Extract the (X, Y) coordinate from the center of the cell holding the provided text.  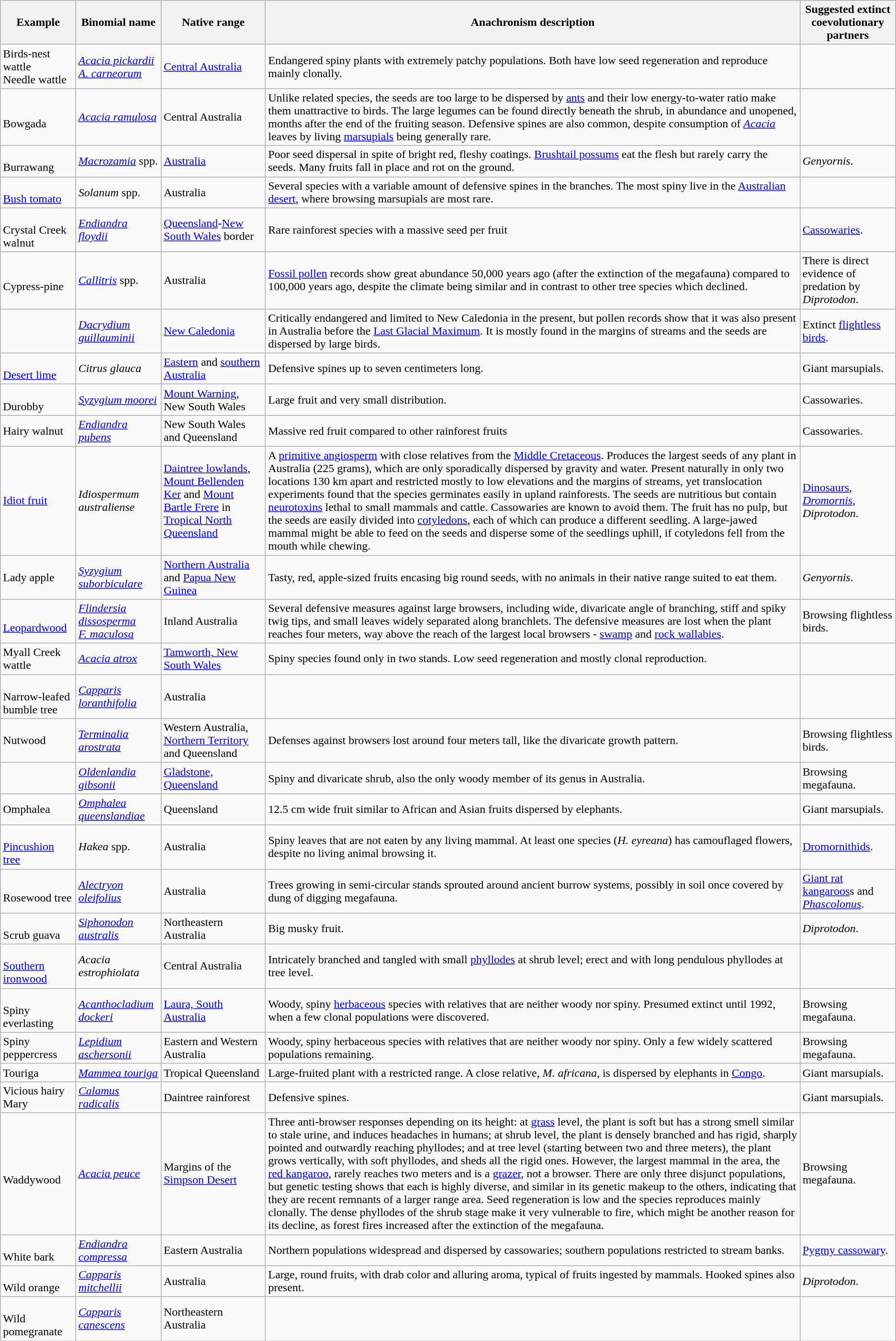
Hakea spp. (118, 847)
Durobby (38, 399)
Anachronism description (533, 23)
Oldenlandia gibsonii (118, 778)
Desert lime (38, 369)
Waddywood (38, 1173)
New South Wales and Queensland (213, 431)
Big musky fruit. (533, 929)
Defensive spines up to seven centimeters long. (533, 369)
Acacia ramulosa (118, 117)
12.5 cm wide fruit similar to African and Asian fruits dispersed by elephants. (533, 809)
Eastern and southern Australia (213, 369)
Callitris spp. (118, 281)
Syzygium moorei (118, 399)
Rare rainforest species with a massive seed per fruit (533, 230)
Queensland (213, 809)
Omphalea queenslandiae (118, 809)
Cypress-pine (38, 281)
Spiny species found only in two stands. Low seed regeneration and mostly clonal reproduction. (533, 659)
Capparis loranthifolia (118, 697)
Large fruit and very small distribution. (533, 399)
Inland Australia (213, 621)
Pygmy cassowary. (848, 1250)
Wild orange (38, 1281)
Endiandra pubens (118, 431)
Macrozamia spp. (118, 161)
Daintree lowlands, Mount Bellenden Ker and Mount Bartle Frere in Tropical North Queensland (213, 501)
Spiny and divaricate shrub, also the only woody member of its genus in Australia. (533, 778)
Mammea touriga (118, 1072)
Crystal Creek walnut (38, 230)
Giant rat kangarooss and Phascolonus. (848, 891)
Spiny everlasting (38, 1010)
Wild pomegranate (38, 1319)
Daintree rainforest (213, 1097)
Alectryon oleifolius (118, 891)
Large, round fruits, with drab color and alluring aroma, typical of fruits ingested by mammals. Hooked spines also present. (533, 1281)
New Caledonia (213, 331)
Pincushion tree (38, 847)
Trees growing in semi-circular stands sprouted around ancient burrow systems, possibly in soil once covered by dung of digging megafauna. (533, 891)
Acacia atrox (118, 659)
Myall Creek wattle (38, 659)
Defenses against browsers lost around four meters tall, like the divaricate growth pattern. (533, 741)
Queensland-New South Wales border (213, 230)
Eastern and Western Australia (213, 1048)
Syzygium suborbiculare (118, 577)
Intricately branched and tangled with small phyllodes at shrub level; erect and with long pendulous phyllodes at tree level. (533, 966)
Citrus glauca (118, 369)
Idiot fruit (38, 501)
Lepidium aschersonii (118, 1048)
Northern Australia and Papua New Guinea (213, 577)
Siphonodon australis (118, 929)
Bowgada (38, 117)
Omphalea (38, 809)
Woody, spiny herbaceous species with relatives that are neither woody nor spiny. Only a few widely scattered populations remaining. (533, 1048)
Gladstone, Queensland (213, 778)
Dinosaurs, Dromornis, Diprotodon. (848, 501)
Endangered spiny plants with extremely patchy populations. Both have low seed regeneration and reproduce mainly clonally. (533, 67)
Dromornithids. (848, 847)
Tamworth, New South Wales (213, 659)
Endiandra compressa (118, 1250)
Hairy walnut (38, 431)
Capparis mitchellii (118, 1281)
Example (38, 23)
Laura, South Australia (213, 1010)
Massive red fruit compared to other rainforest fruits (533, 431)
Acacia peuce (118, 1173)
Northern populations widespread and dispersed by cassowaries; southern populations restricted to stream banks. (533, 1250)
Native range (213, 23)
Binomial name (118, 23)
Narrow-leafed bumble tree (38, 697)
Suggested extinct coevolutionary partners (848, 23)
Capparis canescens (118, 1319)
There is direct evidence of predation by Diprotodon. (848, 281)
Western Australia, Northern Territory and Queensland (213, 741)
Lady apple (38, 577)
Solanum spp. (118, 192)
Bush tomato (38, 192)
Endiandra floydii (118, 230)
Margins of the Simpson Desert (213, 1173)
Leopardwood (38, 621)
White bark (38, 1250)
Terminalia arostrata (118, 741)
Birds-nest wattleNeedle wattle (38, 67)
Extinct flightless birds. (848, 331)
Burrawang (38, 161)
Dacrydium guillauminii (118, 331)
Acacia estrophiolata (118, 966)
Vicious hairy Mary (38, 1097)
Mount Warning, New South Wales (213, 399)
Acanthocladium dockeri (118, 1010)
Acacia pickardiiA. carneorum (118, 67)
Touriga (38, 1072)
Calamus radicalis (118, 1097)
Idiospermum australiense (118, 501)
Tasty, red, apple-sized fruits encasing big round seeds, with no animals in their native range suited to eat them. (533, 577)
Spiny peppercress (38, 1048)
Southern ironwood (38, 966)
Tropical Queensland (213, 1072)
Eastern Australia (213, 1250)
Flindersia dissospermaF. maculosa (118, 621)
Large-fruited plant with a restricted range. A close relative, M. africana, is dispersed by elephants in Congo. (533, 1072)
Nutwood (38, 741)
Scrub guava (38, 929)
Defensive spines. (533, 1097)
Rosewood tree (38, 891)
